Provide the [X, Y] coordinate of the cell's center where the given text is located.  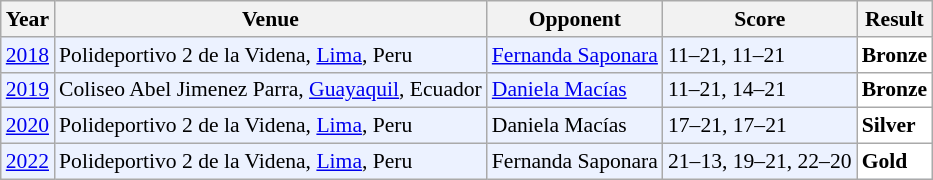
Result [895, 19]
2019 [28, 90]
Gold [895, 162]
21–13, 19–21, 22–20 [760, 162]
Coliseo Abel Jimenez Parra, Guayaquil, Ecuador [270, 90]
17–21, 17–21 [760, 126]
11–21, 11–21 [760, 55]
2018 [28, 55]
Year [28, 19]
Silver [895, 126]
2022 [28, 162]
Score [760, 19]
Opponent [575, 19]
2020 [28, 126]
11–21, 14–21 [760, 90]
Venue [270, 19]
